Find where the given text appears and provide that cell's center as [x, y] coordinate. 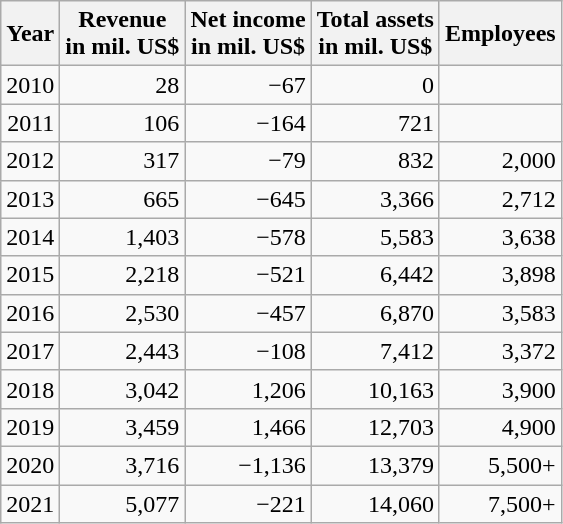
−221 [248, 503]
−578 [248, 237]
12,703 [375, 427]
−457 [248, 313]
1,403 [122, 237]
2,530 [122, 313]
3,042 [122, 389]
13,379 [375, 465]
−67 [248, 85]
0 [375, 85]
2020 [30, 465]
1,466 [248, 427]
−108 [248, 351]
3,716 [122, 465]
2018 [30, 389]
2011 [30, 123]
10,163 [375, 389]
3,366 [375, 199]
2019 [30, 427]
6,870 [375, 313]
2010 [30, 85]
6,442 [375, 275]
5,077 [122, 503]
14,060 [375, 503]
2013 [30, 199]
4,900 [500, 427]
1,206 [248, 389]
106 [122, 123]
2,712 [500, 199]
3,372 [500, 351]
2,443 [122, 351]
721 [375, 123]
2,218 [122, 275]
2014 [30, 237]
317 [122, 161]
Year [30, 34]
3,898 [500, 275]
2015 [30, 275]
−1,136 [248, 465]
−164 [248, 123]
−79 [248, 161]
3,638 [500, 237]
3,900 [500, 389]
665 [122, 199]
2021 [30, 503]
2017 [30, 351]
Total assetsin mil. US$ [375, 34]
3,583 [500, 313]
2,000 [500, 161]
3,459 [122, 427]
Employees [500, 34]
7,412 [375, 351]
−645 [248, 199]
Revenuein mil. US$ [122, 34]
2016 [30, 313]
832 [375, 161]
−521 [248, 275]
2012 [30, 161]
5,583 [375, 237]
7,500+ [500, 503]
28 [122, 85]
5,500+ [500, 465]
Net incomein mil. US$ [248, 34]
